Find where the given text appears and provide that cell's center as [x, y] coordinate. 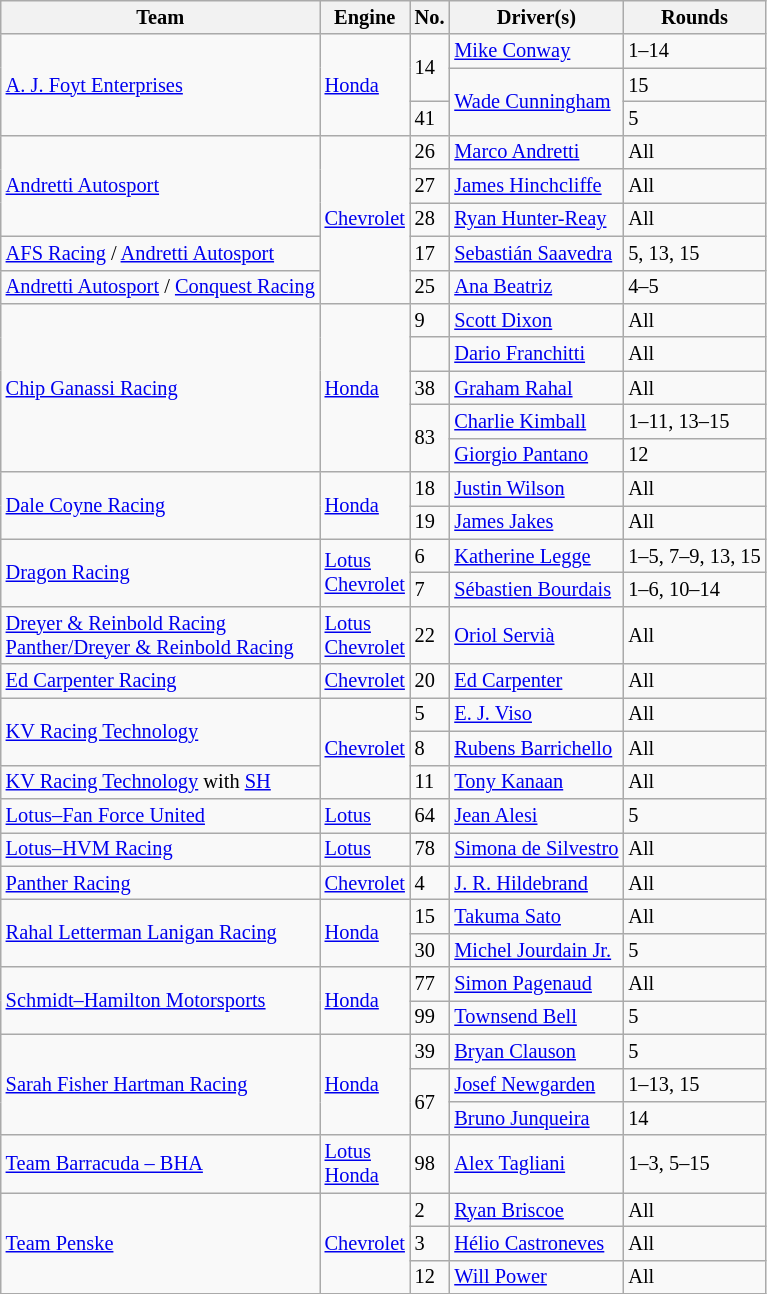
Bruno Junqueira [536, 1118]
3 [430, 1243]
8 [430, 748]
Dragon Racing [160, 572]
Rounds [694, 17]
James Hinchcliffe [536, 186]
Oriol Servià [536, 635]
Team Penske [160, 1244]
Driver(s) [536, 17]
Charlie Kimball [536, 421]
Sarah Fisher Hartman Racing [160, 1084]
17 [430, 253]
Justin Wilson [536, 489]
Sébastien Bourdais [536, 589]
18 [430, 489]
98 [430, 1164]
Schmidt–Hamilton Motorsports [160, 1000]
38 [430, 388]
99 [430, 1017]
11 [430, 782]
Scott Dixon [536, 320]
Panther Racing [160, 883]
Ana Beatriz [536, 287]
1–11, 13–15 [694, 421]
1–14 [694, 51]
Rahal Letterman Lanigan Racing [160, 932]
67 [430, 1102]
Josef Newgarden [536, 1085]
30 [430, 950]
1–3, 5–15 [694, 1164]
78 [430, 849]
Andretti Autosport [160, 186]
Andretti Autosport / Conquest Racing [160, 287]
64 [430, 815]
Dario Franchitti [536, 354]
Mike Conway [536, 51]
Rubens Barrichello [536, 748]
Ryan Hunter-Reay [536, 219]
Marco Andretti [536, 152]
19 [430, 522]
Simona de Silvestro [536, 849]
26 [430, 152]
No. [430, 17]
Jean Alesi [536, 815]
Simon Pagenaud [536, 984]
J. R. Hildebrand [536, 883]
Team Barracuda – BHA [160, 1164]
27 [430, 186]
KV Racing Technology [160, 730]
Lotus–Fan Force United [160, 815]
E. J. Viso [536, 714]
9 [430, 320]
Dreyer & Reinbold RacingPanther/Dreyer & Reinbold Racing [160, 635]
83 [430, 438]
LotusHonda [365, 1164]
Alex Tagliani [536, 1164]
41 [430, 118]
Graham Rahal [536, 388]
Ed Carpenter Racing [160, 681]
A. J. Foyt Enterprises [160, 84]
Katherine Legge [536, 556]
Giorgio Pantano [536, 455]
Sebastián Saavedra [536, 253]
6 [430, 556]
Ed Carpenter [536, 681]
25 [430, 287]
1–5, 7–9, 13, 15 [694, 556]
Engine [365, 17]
Lotus–HVM Racing [160, 849]
Wade Cunningham [536, 102]
Michel Jourdain Jr. [536, 950]
Tony Kanaan [536, 782]
7 [430, 589]
Team [160, 17]
2 [430, 1210]
Ryan Briscoe [536, 1210]
Bryan Clauson [536, 1051]
77 [430, 984]
Will Power [536, 1277]
Chip Ganassi Racing [160, 387]
20 [430, 681]
Takuma Sato [536, 916]
Hélio Castroneves [536, 1243]
1–6, 10–14 [694, 589]
AFS Racing / Andretti Autosport [160, 253]
4–5 [694, 287]
4 [430, 883]
28 [430, 219]
Dale Coyne Racing [160, 506]
1–13, 15 [694, 1085]
Townsend Bell [536, 1017]
KV Racing Technology with SH [160, 782]
39 [430, 1051]
5, 13, 15 [694, 253]
James Jakes [536, 522]
22 [430, 635]
